Find where the given text appears and provide that cell's center as (x, y) coordinate. 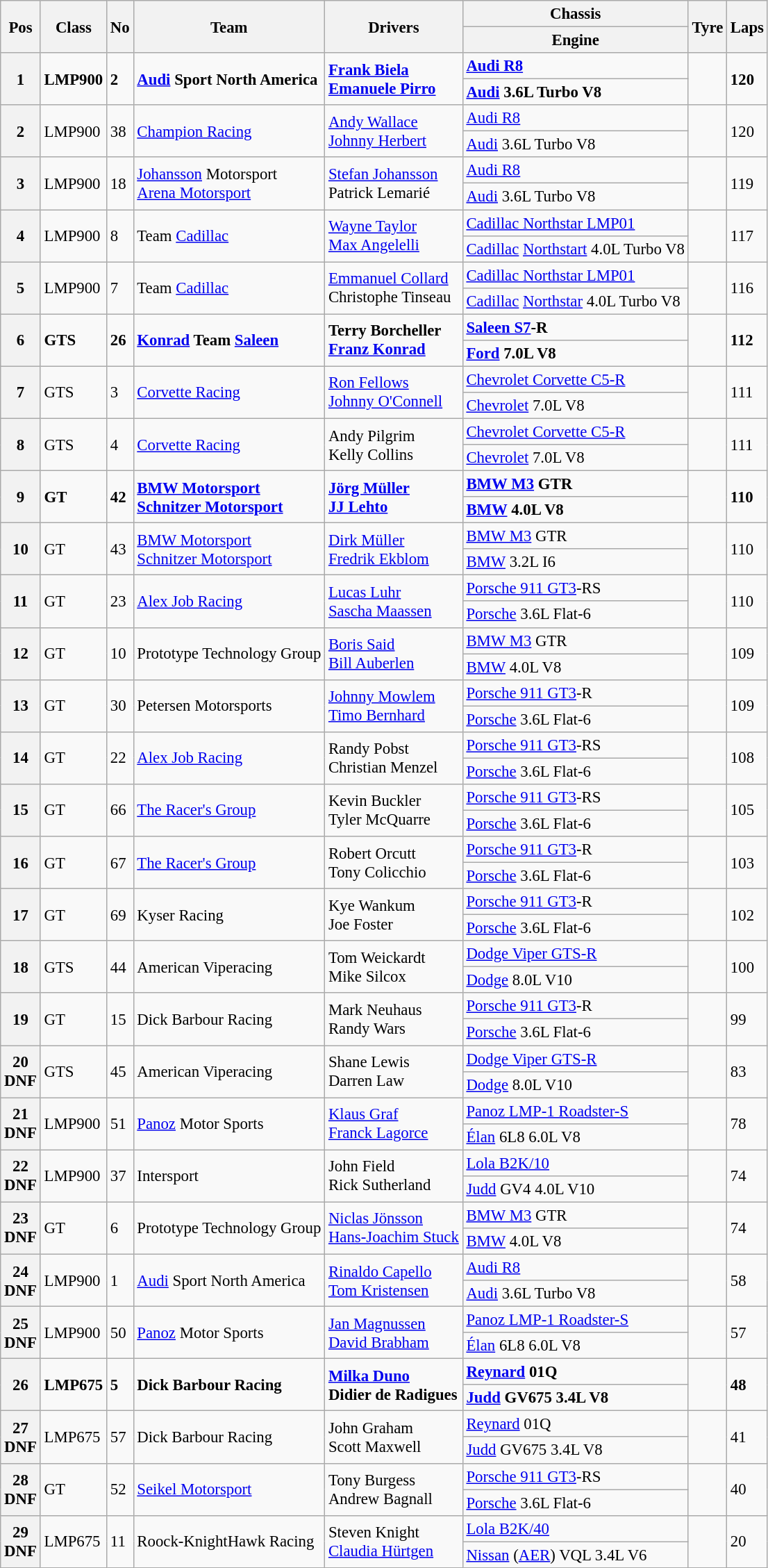
Klaus Graf Franck Lagorce (394, 1124)
Saleen S7-R (575, 327)
Terry Borcheller Franz Konrad (394, 340)
Robert Orcutt Tony Colicchio (394, 863)
24DNF (21, 1280)
Drivers (394, 26)
Tyre (707, 26)
67 (120, 863)
22DNF (21, 1175)
Lucas Luhr Sascha Maassen (394, 602)
43 (120, 549)
13 (21, 706)
99 (747, 1020)
25DNF (21, 1332)
14 (21, 759)
16 (21, 863)
52 (120, 1489)
Johnny Mowlem Timo Bernhard (394, 706)
Johansson Motorsport Arena Motorsport (229, 183)
28DNF (21, 1489)
108 (747, 759)
Andy Wallace Johnny Herbert (394, 131)
Cadillac Northstar 4.0L Turbo V8 (575, 301)
Nissan (AER) VQL 3.4L V6 (575, 1555)
83 (747, 1071)
No (120, 26)
Engine (575, 40)
Tom Weickardt Mike Silcox (394, 967)
112 (747, 340)
Konrad Team Saleen (229, 340)
20DNF (21, 1071)
20 (747, 1541)
19 (21, 1020)
44 (120, 967)
Rinaldo Capello Tom Kristensen (394, 1280)
Chassis (575, 14)
Mark Neuhaus Randy Wars (394, 1020)
John Field Rick Sutherland (394, 1175)
Shane Lewis Darren Law (394, 1071)
42 (120, 497)
69 (120, 914)
Randy Pobst Christian Menzel (394, 759)
Dirk Müller Fredrik Ekblom (394, 549)
117 (747, 236)
Judd GV4 4.0L V10 (575, 1189)
23 (120, 602)
Team (229, 26)
50 (120, 1332)
Laps (747, 26)
Roock-KnightHawk Racing (229, 1541)
Jörg Müller JJ Lehto (394, 497)
17 (21, 914)
105 (747, 810)
58 (747, 1280)
40 (747, 1489)
BMW 3.2L I6 (575, 562)
100 (747, 967)
78 (747, 1124)
66 (120, 810)
Frank Biela Emanuele Pirro (394, 79)
Seikel Motorsport (229, 1489)
103 (747, 863)
45 (120, 1071)
Lola B2K/40 (575, 1528)
Tony Burgess Andrew Bagnall (394, 1489)
Intersport (229, 1175)
Andy Pilgrim Kelly Collins (394, 445)
Kye Wankum Joe Foster (394, 914)
Steven Knight Claudia Hürtgen (394, 1541)
Class (74, 26)
Ford 7.0L V8 (575, 354)
30 (120, 706)
Lola B2K/10 (575, 1163)
Ron Fellows Johnny O'Connell (394, 392)
Kyser Racing (229, 914)
Champion Racing (229, 131)
21DNF (21, 1124)
9 (21, 497)
John Graham Scott Maxwell (394, 1437)
Stefan Johansson Patrick Lemarié (394, 183)
Jan Magnussen David Brabham (394, 1332)
27DNF (21, 1437)
48 (747, 1385)
22 (120, 759)
29DNF (21, 1541)
116 (747, 288)
Kevin Buckler Tyler McQuarre (394, 810)
12 (21, 653)
37 (120, 1175)
Cadillac Northstart 4.0L Turbo V8 (575, 249)
Milka Duno Didier de Radigues (394, 1385)
Petersen Motorsports (229, 706)
38 (120, 131)
119 (747, 183)
23DNF (21, 1228)
Emmanuel Collard Christophe Tinseau (394, 288)
41 (747, 1437)
Boris Said Bill Auberlen (394, 653)
102 (747, 914)
Pos (21, 26)
51 (120, 1124)
Niclas Jönsson Hans-Joachim Stuck (394, 1228)
Wayne Taylor Max Angelelli (394, 236)
